Determine the (X, Y) coordinate at the center of the cell enclosing the given text.  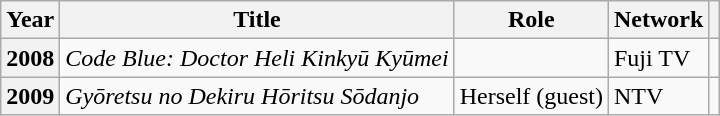
Gyōretsu no Dekiru Hōritsu Sōdanjo (257, 96)
NTV (658, 96)
Network (658, 20)
Role (531, 20)
2008 (30, 58)
Title (257, 20)
Herself (guest) (531, 96)
Year (30, 20)
Code Blue: Doctor Heli Kinkyū Kyūmei (257, 58)
2009 (30, 96)
Fuji TV (658, 58)
